Find where the given text appears and provide that cell's center as (X, Y) coordinate. 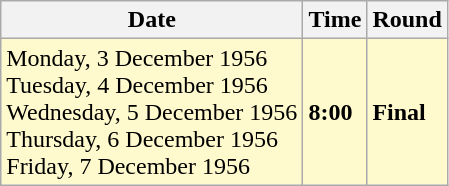
Round (407, 20)
8:00 (335, 112)
Date (152, 20)
Monday, 3 December 1956Tuesday, 4 December 1956Wednesday, 5 December 1956Thursday, 6 December 1956Friday, 7 December 1956 (152, 112)
Time (335, 20)
Final (407, 112)
